Locate the cell with the specified text and output its [X, Y] center coordinate. 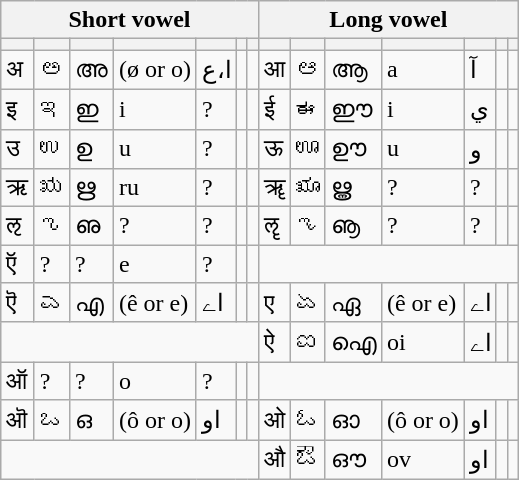
എ [91, 303]
ಉ [52, 149]
ಒ [52, 420]
ൠ [353, 188]
ಐ [308, 342]
ऎ [18, 303]
ഊ [353, 149]
o [154, 381]
ഌ [91, 226]
ഉ [91, 149]
ov [422, 460]
उ [18, 149]
ऑ [18, 381]
ೠ [308, 188]
ॠ [274, 188]
ي [480, 109]
ई [274, 109]
ru [154, 188]
ಅ [52, 70]
ا،ع [216, 70]
و [480, 149]
ऌ [18, 226]
ഒ [91, 420]
ಈ [308, 109]
ऍ [18, 264]
ओ [274, 420]
ൡ [353, 226]
ഓ [353, 420]
ऋ [18, 188]
آ [480, 70]
औ [274, 460]
अ [18, 70]
ಓ [308, 420]
ಇ [52, 109]
ಏ [308, 303]
ೡ [308, 226]
Long vowel [388, 20]
ഏ [353, 303]
(ø or o) [154, 70]
ആ [353, 70]
അ [91, 70]
ऐ [274, 342]
ಔ [308, 460]
इ [18, 109]
ऊ [274, 149]
ಋ [52, 188]
e [154, 264]
ಊ [308, 149]
ऒ [18, 420]
ॡ [274, 226]
Short vowel [130, 20]
a [422, 70]
ഇ [91, 109]
ಎ [52, 303]
ए [274, 303]
ഋ [91, 188]
आ [274, 70]
ಌ [52, 226]
ഐ [353, 342]
ഈ [353, 109]
ഔ [353, 460]
oi [422, 342]
ಆ [308, 70]
